Return the (X, Y) coordinate for the center point of the cell that contains the specified text.  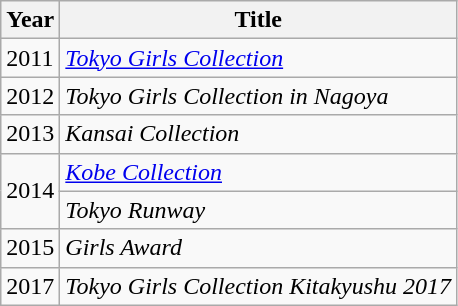
2017 (30, 286)
2012 (30, 96)
2013 (30, 134)
Title (258, 20)
2014 (30, 191)
Tokyo Girls Collection in Nagoya (258, 96)
Girls Award (258, 248)
Tokyo Girls Collection Kitakyushu 2017 (258, 286)
Kobe Collection (258, 172)
Year (30, 20)
Tokyo Runway (258, 210)
Tokyo Girls Collection (258, 58)
Kansai Collection (258, 134)
2011 (30, 58)
2015 (30, 248)
